Capture the cell that displays the provided text and extract its [X, Y] central coordinate. 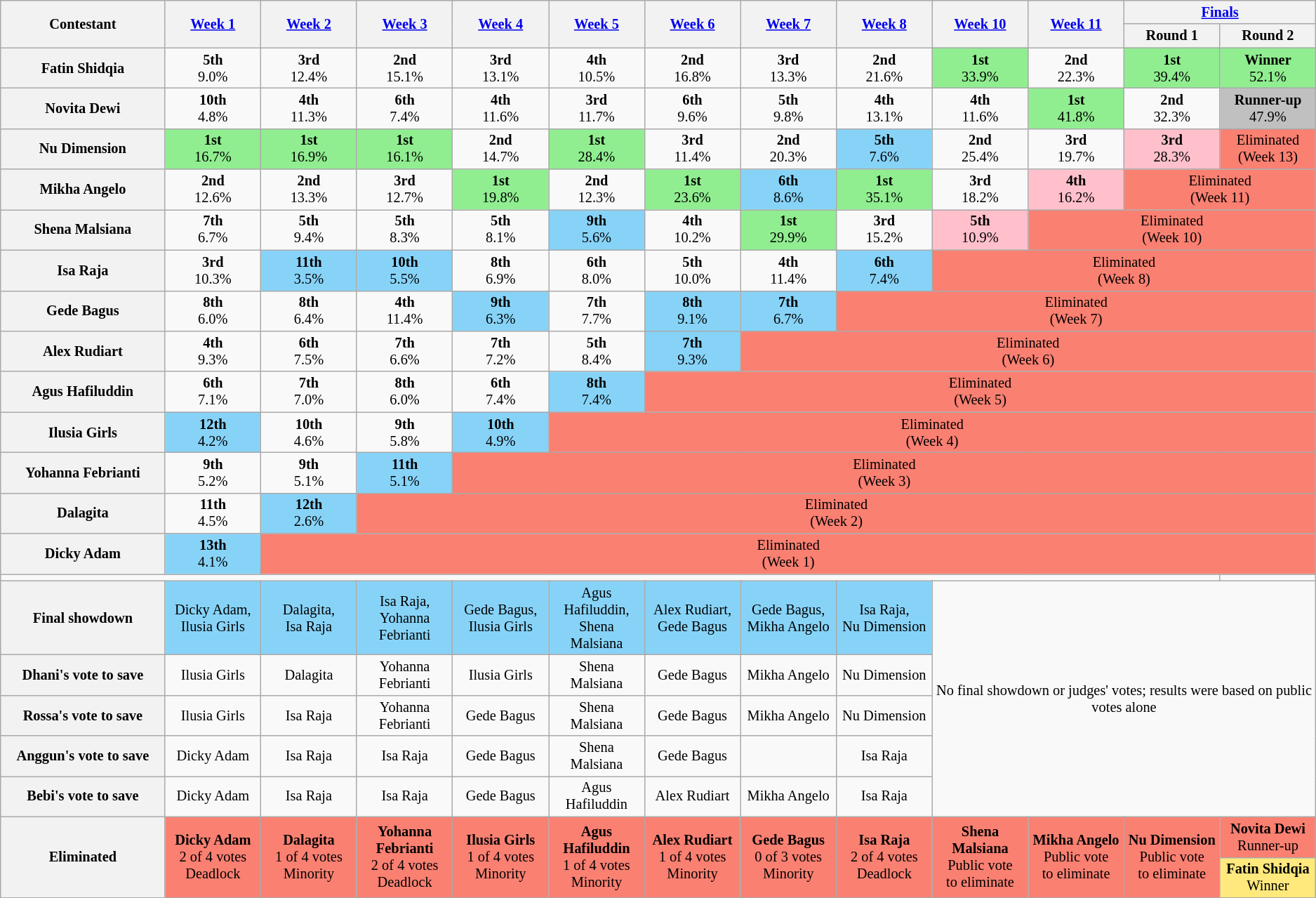
3rd12.4% [309, 68]
Fatin ShidqiaWinner [1268, 878]
Anggun's vote to save [83, 756]
Round 1 [1172, 36]
3rd28.3% [1172, 149]
5th8.4% [597, 351]
13th4.1% [213, 554]
4th13.1% [884, 108]
Dicky Adam,Ilusia Girls [213, 618]
11th4.5% [213, 513]
7th7.0% [309, 392]
8th7.4% [597, 392]
Week 3 [404, 24]
12th2.6% [309, 513]
1st19.8% [501, 190]
9th5.8% [404, 433]
2nd13.3% [309, 190]
2nd20.3% [789, 149]
Week 8 [884, 24]
Agus Hafiluddin1 of 4 votesMinority [597, 857]
6th7.1% [213, 392]
1st29.9% [789, 230]
Yohanna Febrianti2 of 4 votesDeadlock [404, 857]
4th10.5% [597, 68]
5th10.0% [692, 270]
7th 6.7% [789, 311]
Eliminated(Week 8) [1124, 270]
Week 4 [501, 24]
8th9.1% [692, 311]
1st35.1% [884, 190]
6th8.0% [597, 270]
3rd12.7% [404, 190]
Mikha AngeloPublic voteto eliminate [1077, 857]
3rd10.3% [213, 270]
Eliminated(Week 7) [1075, 311]
5th9.0% [213, 68]
1st16.1% [404, 149]
2nd21.6% [884, 68]
Eliminated(Week 3) [884, 473]
Fatin Shidqia [83, 68]
Dalagita,Isa Raja [309, 618]
5th9.4% [309, 230]
11th5.1% [404, 473]
Week 11 [1077, 24]
Nu DimensionPublic voteto eliminate [1172, 857]
1st23.6% [692, 190]
3rd13.1% [501, 68]
8th6.9% [501, 270]
Eliminated(Week 4) [932, 433]
2nd32.3% [1172, 108]
Novita Dewi [83, 108]
2nd12.3% [597, 190]
2nd15.1% [404, 68]
5th8.1% [501, 230]
4th11.3% [309, 108]
9th5.2% [213, 473]
Shena MalsianaPublic voteto eliminate [980, 857]
Dalagita1 of 4 votesMinority [309, 857]
Isa Raja,Yohanna Febrianti [404, 618]
Finals [1220, 12]
Eliminated(Week 6) [1028, 351]
Novita DewiRunner-up [1268, 837]
4th16.2% [1077, 190]
2nd12.6% [213, 190]
Dhani's vote to save [83, 675]
10th 4.9% [501, 433]
Week 10 [980, 24]
1st16.7% [213, 149]
2nd25.4% [980, 149]
12th 4.2% [213, 433]
Gede Bagus,Mikha Angelo [789, 618]
3rd19.7% [1077, 149]
2nd22.3% [1077, 68]
10th5.5% [404, 270]
Week 6 [692, 24]
9th5.6% [597, 230]
Isa Raja,Nu Dimension [884, 618]
5th7.6% [884, 149]
7th 9.3% [692, 351]
2nd14.7% [501, 149]
Eliminated(Week 1) [789, 554]
11th3.5% [309, 270]
Rossa's vote to save [83, 715]
5th10.9% [980, 230]
5th9.8% [789, 108]
Week 2 [309, 24]
Eliminated(Week 5) [980, 392]
Alex Rudiart,Gede Bagus [692, 618]
3rd13.3% [789, 68]
7th7.7% [597, 311]
Eliminated [83, 857]
Runner-up47.9% [1268, 108]
7th6.7% [213, 230]
Eliminated(Week 11) [1220, 190]
7th6.6% [404, 351]
6th9.6% [692, 108]
1st16.9% [309, 149]
7th7.2% [501, 351]
Gede Bagus0 of 3 votesMinority [789, 857]
Eliminated(Week 10) [1172, 230]
Final showdown [83, 618]
9th6.3% [501, 311]
1st28.4% [597, 149]
6th 7.4% [884, 270]
6th7.5% [309, 351]
3rd15.2% [884, 230]
10th4.8% [213, 108]
Bebi's vote to save [83, 796]
3rd18.2% [980, 190]
1st41.8% [1077, 108]
Gede Bagus,Ilusia Girls [501, 618]
Agus Hafiluddin,Shena Malsiana [597, 618]
3rd11.7% [597, 108]
Week 1 [213, 24]
Alex Rudiart1 of 4 votesMinority [692, 857]
4th9.3% [213, 351]
Eliminated(Week 13) [1268, 149]
Round 2 [1268, 36]
No final showdown or judges' votes; results were based on public votes alone [1124, 699]
Winner52.1% [1268, 68]
9th5.1% [309, 473]
Dicky Adam2 of 4 votesDeadlock [213, 857]
Ilusia Girls1 of 4 votesMinority [501, 857]
6th8.6% [789, 190]
8th6.4% [309, 311]
2nd16.8% [692, 68]
1st39.4% [1172, 68]
Week 7 [789, 24]
Week 5 [597, 24]
Contestant [83, 24]
1st33.9% [980, 68]
5th8.3% [404, 230]
10th4.6% [309, 433]
4th10.2% [692, 230]
3rd11.4% [692, 149]
Eliminated(Week 2) [837, 513]
Isa Raja2 of 4 votesDeadlock [884, 857]
